Locate the cell with the specified text and output its [X, Y] center coordinate. 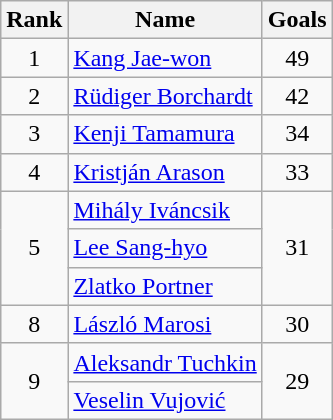
Goals [297, 20]
1 [34, 58]
Mihály Iváncsik [165, 210]
Rank [34, 20]
Lee Sang-hyo [165, 248]
Zlatko Portner [165, 286]
5 [34, 248]
9 [34, 381]
Kenji Tamamura [165, 134]
30 [297, 324]
Kristján Arason [165, 172]
Veselin Vujović [165, 400]
49 [297, 58]
34 [297, 134]
29 [297, 381]
Aleksandr Tuchkin [165, 362]
2 [34, 96]
4 [34, 172]
Rüdiger Borchardt [165, 96]
31 [297, 248]
László Marosi [165, 324]
42 [297, 96]
8 [34, 324]
Kang Jae-won [165, 58]
3 [34, 134]
Name [165, 20]
33 [297, 172]
